Capture the cell that displays the provided text and extract its [X, Y] central coordinate. 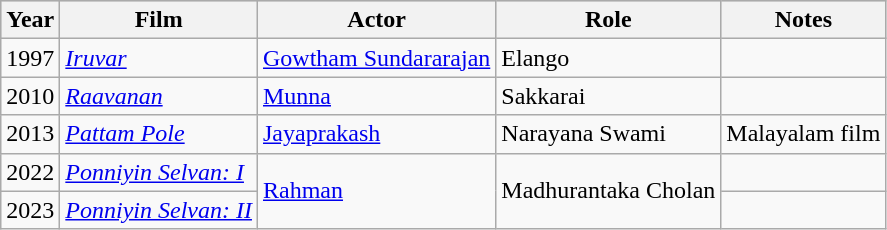
Gowtham Sundararajan [376, 58]
Role [608, 20]
Year [30, 20]
Notes [804, 20]
2013 [30, 134]
Raavanan [159, 96]
Munna [376, 96]
Iruvar [159, 58]
1997 [30, 58]
Madhurantaka Cholan [608, 191]
Elango [608, 58]
Jayaprakash [376, 134]
2022 [30, 172]
Sakkarai [608, 96]
2010 [30, 96]
Actor [376, 20]
Film [159, 20]
Ponniyin Selvan: I [159, 172]
Malayalam film [804, 134]
Ponniyin Selvan: II [159, 210]
Rahman [376, 191]
Narayana Swami [608, 134]
2023 [30, 210]
Pattam Pole [159, 134]
